Extract the (X, Y) coordinate from the center of the cell holding the provided text.  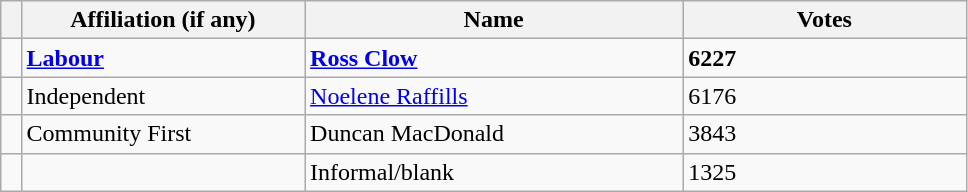
Duncan MacDonald (494, 134)
6227 (825, 58)
Ross Clow (494, 58)
Community First (163, 134)
3843 (825, 134)
Name (494, 20)
Independent (163, 96)
Noelene Raffills (494, 96)
6176 (825, 96)
Informal/blank (494, 172)
Affiliation (if any) (163, 20)
Labour (163, 58)
Votes (825, 20)
1325 (825, 172)
